From the cell containing the given text, extract its center point as [x, y] coordinate. 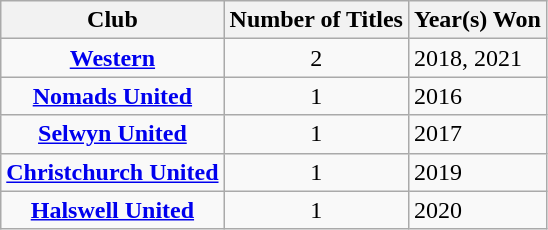
2017 [477, 134]
Christchurch United [112, 172]
Selwyn United [112, 134]
Western [112, 58]
2 [316, 58]
Number of Titles [316, 20]
Nomads United [112, 96]
2018, 2021 [477, 58]
2019 [477, 172]
2016 [477, 96]
Year(s) Won [477, 20]
2020 [477, 210]
Halswell United [112, 210]
Club [112, 20]
